Locate the cell with the specified text and output its [X, Y] center coordinate. 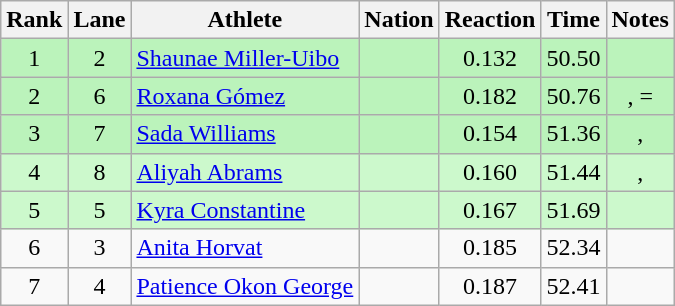
Nation [399, 20]
, = [640, 96]
Kyra Constantine [245, 210]
0.185 [490, 248]
50.76 [574, 96]
Time [574, 20]
Aliyah Abrams [245, 172]
Patience Okon George [245, 286]
0.167 [490, 210]
Sada Williams [245, 134]
52.41 [574, 286]
0.132 [490, 58]
51.44 [574, 172]
Lane [100, 20]
Notes [640, 20]
0.154 [490, 134]
0.182 [490, 96]
Roxana Gómez [245, 96]
51.36 [574, 134]
Anita Horvat [245, 248]
Shaunae Miller-Uibo [245, 58]
51.69 [574, 210]
Athlete [245, 20]
0.187 [490, 286]
Reaction [490, 20]
1 [34, 58]
Rank [34, 20]
50.50 [574, 58]
8 [100, 172]
52.34 [574, 248]
0.160 [490, 172]
